For the text-containing cell, return its midpoint in [x, y] coordinate format. 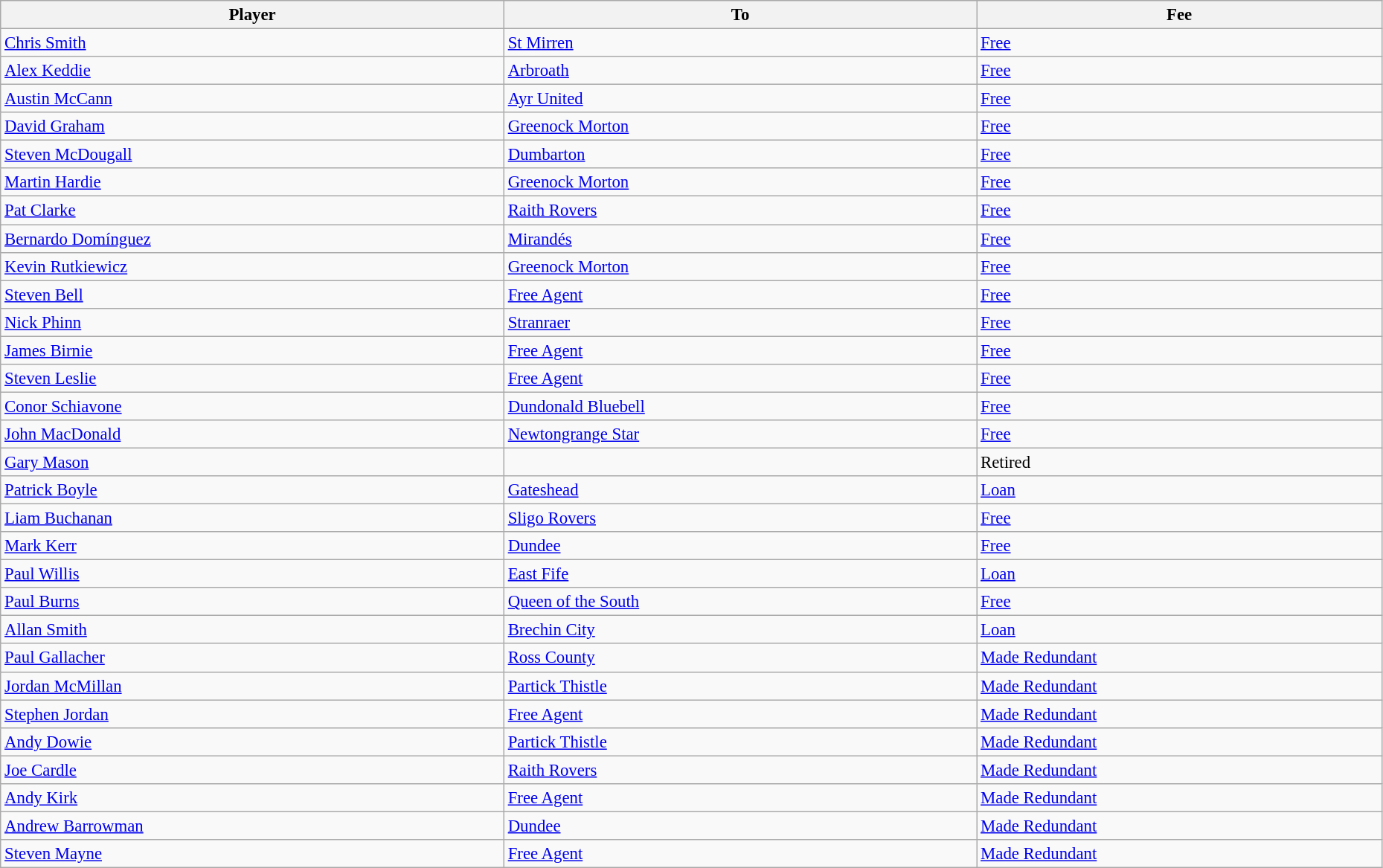
Dundonald Bluebell [739, 406]
Martin Hardie [253, 182]
Gateshead [739, 490]
David Graham [253, 126]
Steven Mayne [253, 854]
Ross County [739, 658]
Joe Cardle [253, 770]
St Mirren [739, 43]
Queen of the South [739, 602]
Fee [1180, 15]
Jordan McMillan [253, 686]
Austin McCann [253, 99]
Chris Smith [253, 43]
Mirandés [739, 239]
Alex Keddie [253, 71]
Allan Smith [253, 630]
Bernardo Domínguez [253, 239]
Pat Clarke [253, 210]
Dumbarton [739, 155]
To [739, 15]
Gary Mason [253, 462]
Paul Burns [253, 602]
Paul Willis [253, 574]
Kevin Rutkiewicz [253, 266]
Ayr United [739, 99]
Newtongrange Star [739, 434]
Arbroath [739, 71]
Liam Buchanan [253, 518]
John MacDonald [253, 434]
Mark Kerr [253, 546]
Patrick Boyle [253, 490]
Steven McDougall [253, 155]
Sligo Rovers [739, 518]
Retired [1180, 462]
East Fife [739, 574]
Nick Phinn [253, 322]
Andy Kirk [253, 798]
Paul Gallacher [253, 658]
Stranraer [739, 322]
Steven Leslie [253, 379]
Andy Dowie [253, 742]
James Birnie [253, 350]
Conor Schiavone [253, 406]
Steven Bell [253, 295]
Stephen Jordan [253, 714]
Andrew Barrowman [253, 826]
Player [253, 15]
Brechin City [739, 630]
